Pinpoint the cell where the given text exists, returning its (X, Y) midpoint coordinate. 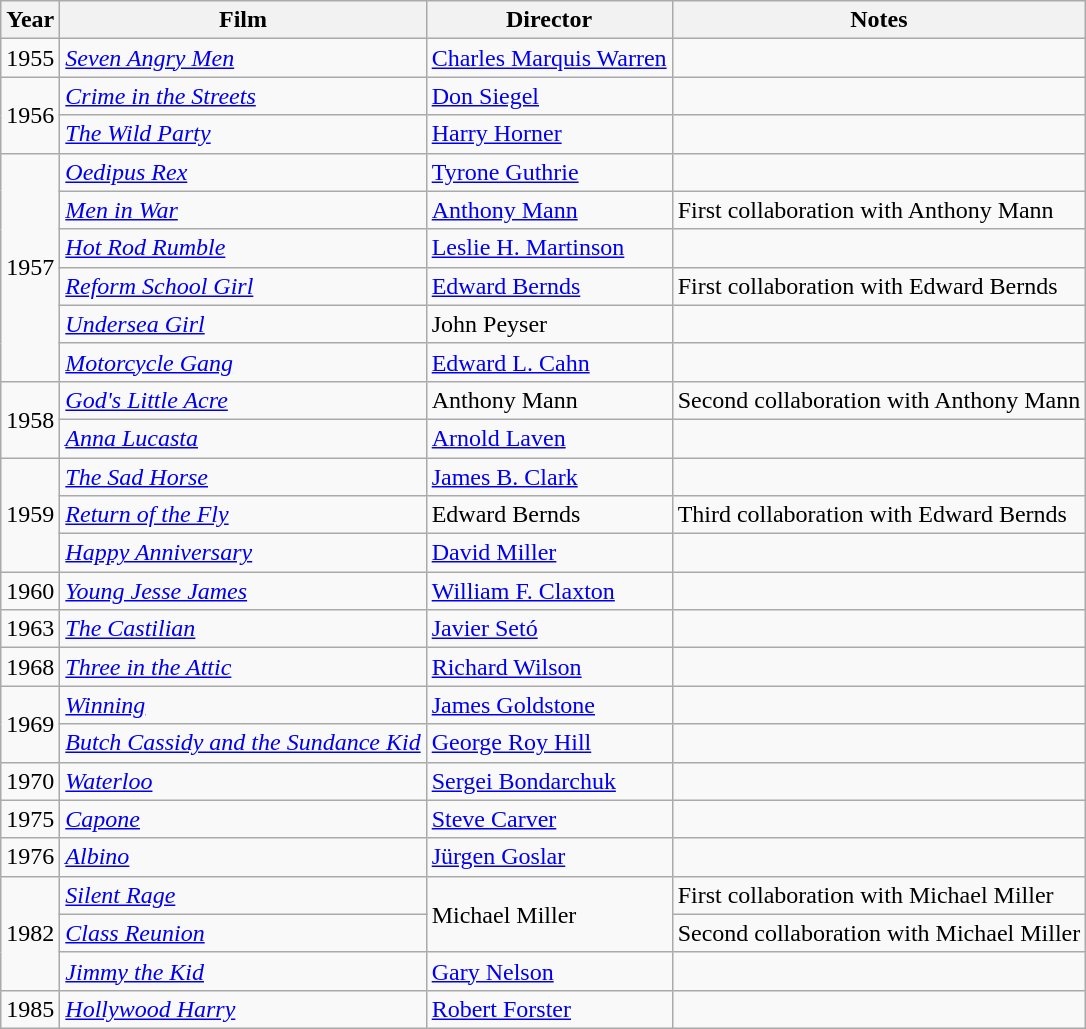
Crime in the Streets (243, 96)
Return of the Fly (243, 515)
Michael Miller (549, 914)
Men in War (243, 210)
Third collaboration with Edward Bernds (879, 515)
Capone (243, 819)
Reform School Girl (243, 286)
James Goldstone (549, 705)
1976 (30, 857)
Gary Nelson (549, 971)
1959 (30, 515)
George Roy Hill (549, 743)
Harry Horner (549, 134)
Tyrone Guthrie (549, 172)
Director (549, 20)
The Wild Party (243, 134)
Sergei Bondarchuk (549, 781)
Javier Setó (549, 629)
Steve Carver (549, 819)
Hollywood Harry (243, 1009)
God's Little Acre (243, 400)
1963 (30, 629)
Second collaboration with Anthony Mann (879, 400)
Hot Rod Rumble (243, 248)
Silent Rage (243, 895)
1955 (30, 58)
Albino (243, 857)
John Peyser (549, 324)
1982 (30, 933)
1958 (30, 419)
Notes (879, 20)
1969 (30, 724)
Winning (243, 705)
Seven Angry Men (243, 58)
Waterloo (243, 781)
Arnold Laven (549, 438)
Charles Marquis Warren (549, 58)
The Sad Horse (243, 477)
First collaboration with Michael Miller (879, 895)
1968 (30, 667)
Three in the Attic (243, 667)
William F. Claxton (549, 591)
The Castilian (243, 629)
Don Siegel (549, 96)
Undersea Girl (243, 324)
Year (30, 20)
Robert Forster (549, 1009)
Film (243, 20)
Second collaboration with Michael Miller (879, 933)
David Miller (549, 553)
Young Jesse James (243, 591)
First collaboration with Edward Bernds (879, 286)
1957 (30, 267)
First collaboration with Anthony Mann (879, 210)
1970 (30, 781)
James B. Clark (549, 477)
Class Reunion (243, 933)
Leslie H. Martinson (549, 248)
1960 (30, 591)
Happy Anniversary (243, 553)
Oedipus Rex (243, 172)
1956 (30, 115)
Jimmy the Kid (243, 971)
Richard Wilson (549, 667)
Motorcycle Gang (243, 362)
Butch Cassidy and the Sundance Kid (243, 743)
Jürgen Goslar (549, 857)
1975 (30, 819)
Anna Lucasta (243, 438)
1985 (30, 1009)
Edward L. Cahn (549, 362)
